Detect which cell encompasses the target text, then output its (X, Y) center coordinate. 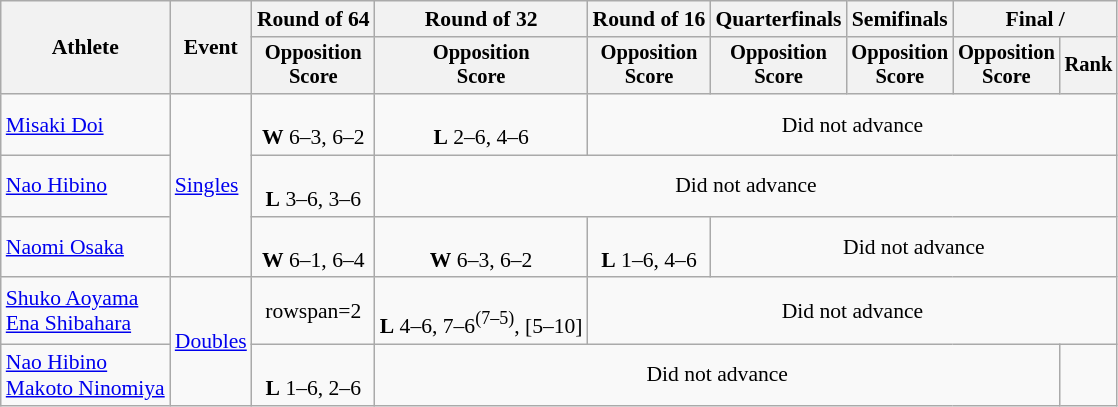
Rank (1089, 66)
Round of 16 (650, 19)
L 2–6, 4–6 (482, 124)
L 4–6, 7–6(7–5), [5–10] (482, 312)
Final / (1035, 19)
L 1–6, 2–6 (314, 376)
Nao HibinoMakoto Ninomiya (86, 376)
Semifinals (900, 19)
Event (211, 48)
Doubles (211, 342)
W 6–1, 6–4 (314, 248)
rowspan=2 (314, 312)
Shuko AoyamaEna Shibahara (86, 312)
Round of 32 (482, 19)
L 3–6, 3–6 (314, 186)
Round of 64 (314, 19)
Nao Hibino (86, 186)
Quarterfinals (778, 19)
Misaki Doi (86, 124)
Singles (211, 186)
Athlete (86, 48)
Naomi Osaka (86, 248)
L 1–6, 4–6 (650, 248)
